Detect which cell encompasses the target text, then output its (X, Y) center coordinate. 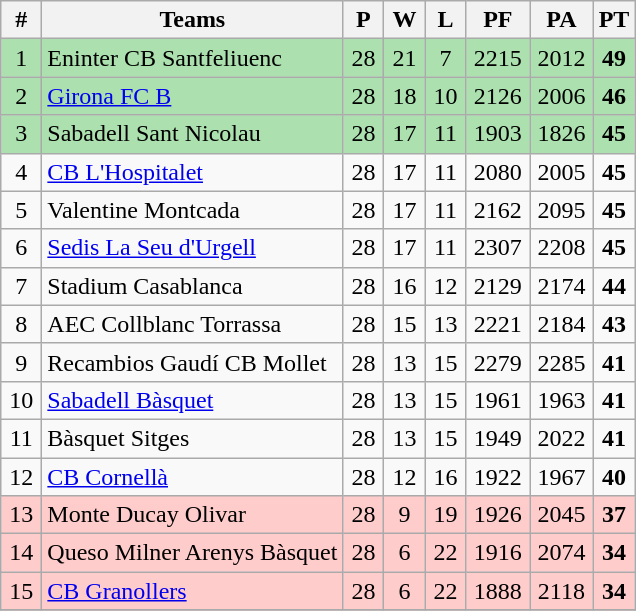
Sedis La Seu d'Urgell (192, 248)
2022 (562, 438)
# (22, 20)
2118 (562, 591)
Queso Milner Arenys Bàsquet (192, 553)
1 (22, 58)
AEC Collblanc Torrassa (192, 324)
Stadium Casablanca (192, 286)
2129 (498, 286)
2162 (498, 210)
37 (614, 515)
1963 (562, 400)
2174 (562, 286)
1926 (498, 515)
2208 (562, 248)
18 (404, 96)
49 (614, 58)
2 (22, 96)
Girona FC B (192, 96)
2005 (562, 172)
W (404, 20)
43 (614, 324)
1888 (498, 591)
2285 (562, 362)
8 (22, 324)
46 (614, 96)
Teams (192, 20)
Bàsquet Sitges (192, 438)
CB L'Hospitalet (192, 172)
Monte Ducay Olivar (192, 515)
Valentine Montcada (192, 210)
2080 (498, 172)
2095 (562, 210)
2279 (498, 362)
1949 (498, 438)
44 (614, 286)
2221 (498, 324)
Sabadell Sant Nicolau (192, 134)
2045 (562, 515)
1967 (562, 477)
PA (562, 20)
2006 (562, 96)
1903 (498, 134)
Recambios Gaudí CB Mollet (192, 362)
5 (22, 210)
2215 (498, 58)
CB Cornellà (192, 477)
Eninter CB Santfeliuenc (192, 58)
2307 (498, 248)
2074 (562, 553)
19 (446, 515)
2012 (562, 58)
Sabadell Bàsquet (192, 400)
1826 (562, 134)
P (364, 20)
1961 (498, 400)
3 (22, 134)
L (446, 20)
PT (614, 20)
40 (614, 477)
1922 (498, 477)
CB Granollers (192, 591)
14 (22, 553)
PF (498, 20)
21 (404, 58)
1916 (498, 553)
2184 (562, 324)
2126 (498, 96)
4 (22, 172)
